Return (X, Y) of the center of cell containing provided text 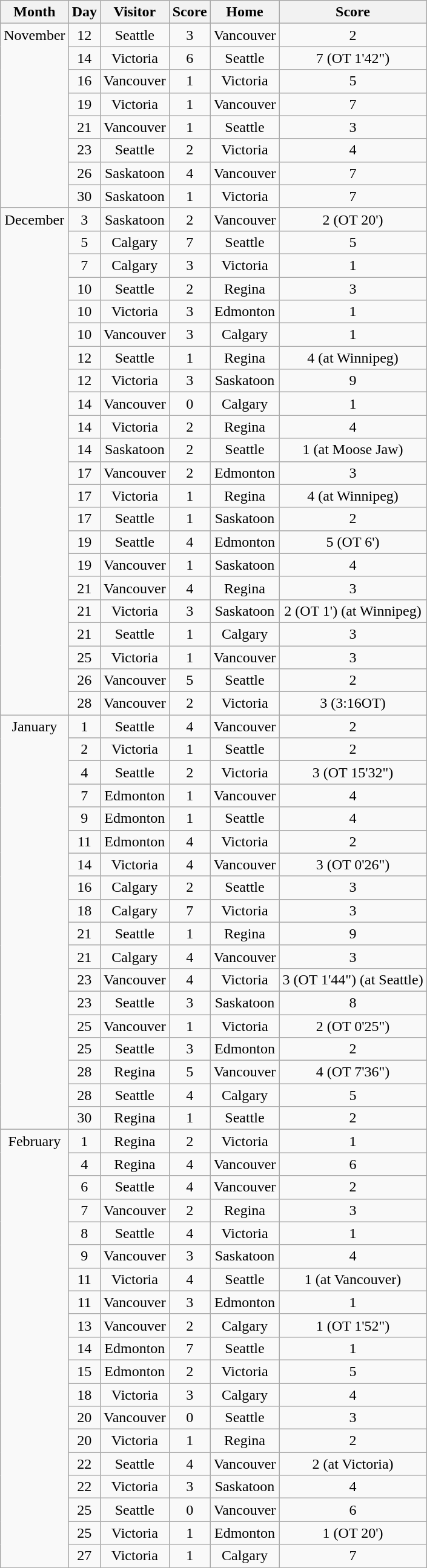
1 (at Moose Jaw) (353, 450)
3 (OT 15'32") (353, 772)
27 (84, 1556)
Month (35, 12)
13 (84, 1325)
2 (OT 1') (at Winnipeg) (353, 611)
2 (OT 20') (353, 219)
December (35, 461)
2 (OT 0'25") (353, 1026)
Home (245, 12)
3 (3:16OT) (353, 703)
Visitor (135, 12)
January (35, 923)
3 (OT 1'44") (at Seattle) (353, 980)
1 (at Vancouver) (353, 1279)
1 (OT 20') (353, 1533)
November (35, 116)
7 (OT 1'42") (353, 58)
Day (84, 12)
5 (OT 6') (353, 542)
1 (OT 1'52") (353, 1325)
February (35, 1349)
3 (OT 0'26") (353, 865)
2 (at Victoria) (353, 1464)
15 (84, 1371)
4 (OT 7'36") (353, 1072)
